Find where the given text appears and provide that cell's center as [x, y] coordinate. 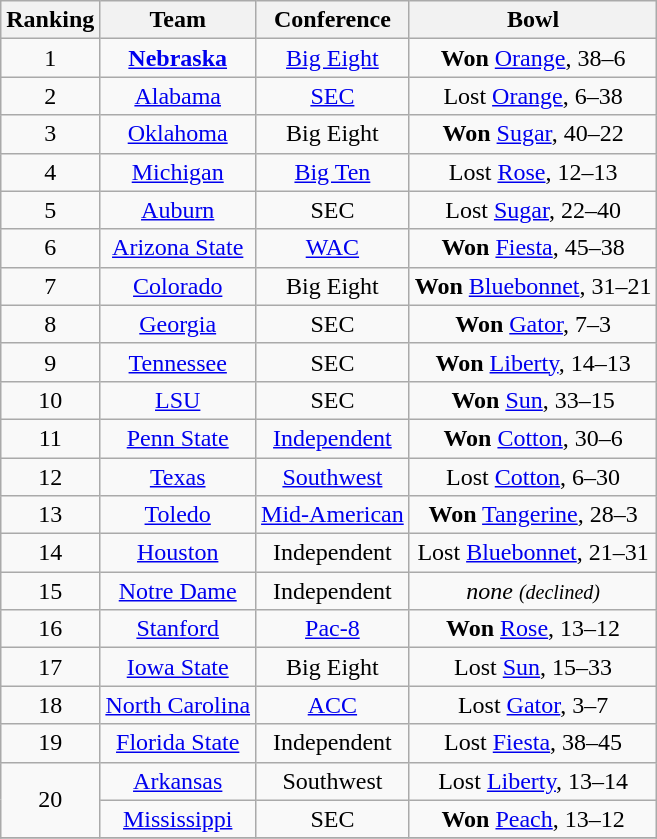
Arkansas [178, 781]
Won Gator, 7–3 [533, 324]
3 [50, 134]
17 [50, 667]
Florida State [178, 743]
ACC [333, 705]
Pac-8 [333, 629]
Won Rose, 13–12 [533, 629]
9 [50, 362]
Colorado [178, 286]
Lost Bluebonnet, 21–31 [533, 553]
Won Fiesta, 45–38 [533, 248]
Stanford [178, 629]
none (declined) [533, 591]
2 [50, 96]
Mississippi [178, 819]
Lost Gator, 3–7 [533, 705]
Michigan [178, 172]
Lost Orange, 6–38 [533, 96]
7 [50, 286]
12 [50, 477]
Houston [178, 553]
Tennessee [178, 362]
Conference [333, 20]
Won Sugar, 40–22 [533, 134]
LSU [178, 400]
1 [50, 58]
Won Liberty, 14–13 [533, 362]
Won Cotton, 30–6 [533, 438]
Lost Fiesta, 38–45 [533, 743]
14 [50, 553]
Big Ten [333, 172]
Iowa State [178, 667]
Won Tangerine, 28–3 [533, 515]
16 [50, 629]
Won Bluebonnet, 31–21 [533, 286]
10 [50, 400]
13 [50, 515]
Lost Sun, 15–33 [533, 667]
Bowl [533, 20]
20 [50, 800]
Alabama [178, 96]
Oklahoma [178, 134]
North Carolina [178, 705]
Won Orange, 38–6 [533, 58]
Lost Rose, 12–13 [533, 172]
19 [50, 743]
Texas [178, 477]
Auburn [178, 210]
Lost Liberty, 13–14 [533, 781]
Team [178, 20]
Arizona State [178, 248]
Toledo [178, 515]
Ranking [50, 20]
5 [50, 210]
18 [50, 705]
Mid-American [333, 515]
Notre Dame [178, 591]
Nebraska [178, 58]
Won Sun, 33–15 [533, 400]
Lost Sugar, 22–40 [533, 210]
Penn State [178, 438]
WAC [333, 248]
4 [50, 172]
Lost Cotton, 6–30 [533, 477]
15 [50, 591]
8 [50, 324]
6 [50, 248]
Won Peach, 13–12 [533, 819]
11 [50, 438]
Georgia [178, 324]
